Return [X, Y] of the center of cell containing provided text 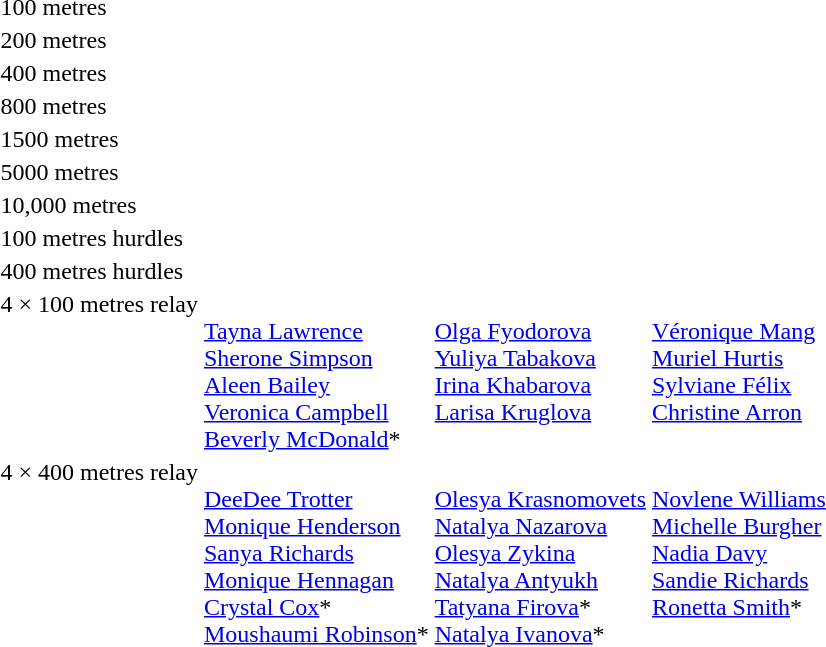
Tayna LawrenceSherone SimpsonAleen BaileyVeronica CampbellBeverly McDonald* [316, 372]
Olga FyodorovaYuliya TabakovaIrina KhabarovaLarisa Kruglova [540, 372]
